From the cell containing the given text, extract its center point as [x, y] coordinate. 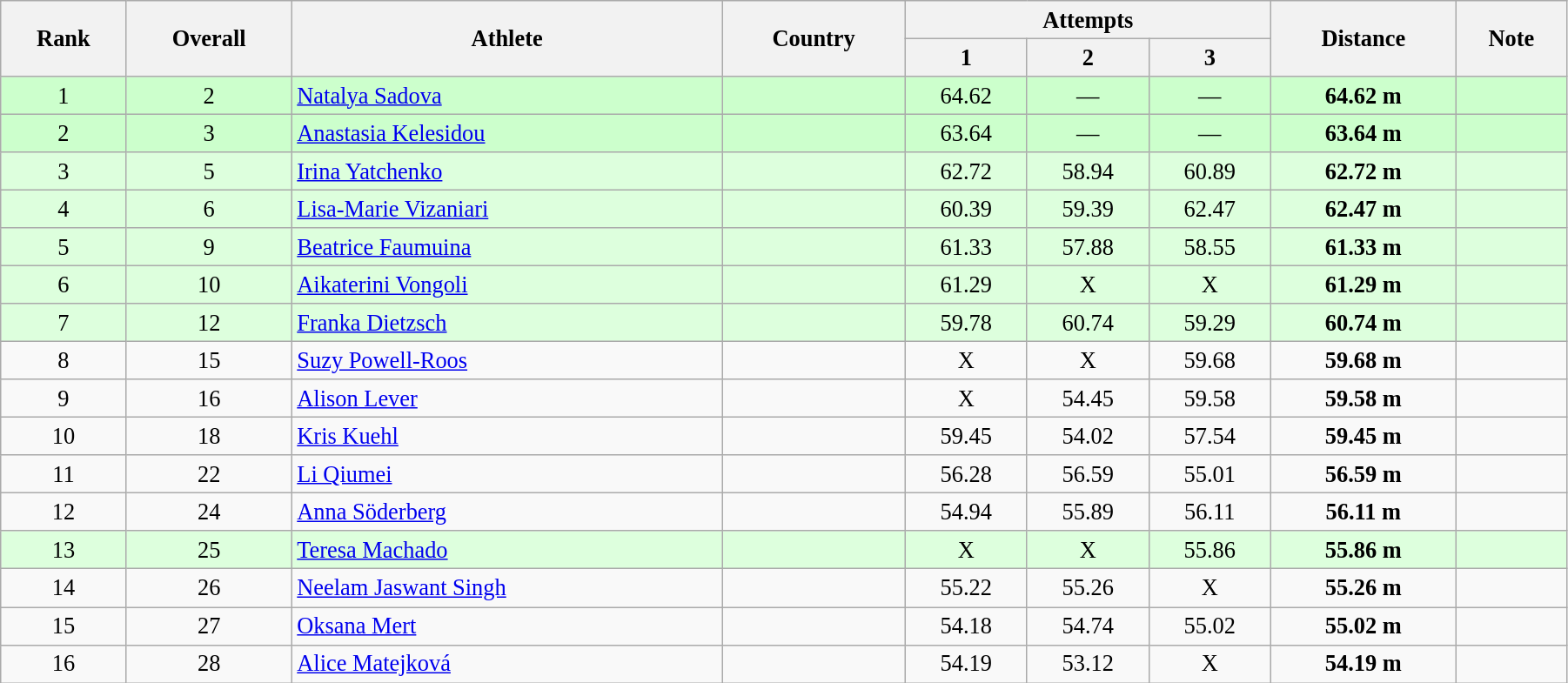
55.26 [1088, 588]
59.45 [966, 436]
58.55 [1210, 247]
59.29 [1210, 323]
59.68 [1210, 360]
Anna Söderberg [506, 512]
54.94 [966, 512]
55.86 m [1363, 550]
Note [1511, 38]
Neelam Jaswant Singh [506, 588]
55.89 [1088, 512]
57.88 [1088, 247]
Oksana Mert [506, 626]
55.26 m [1363, 588]
7 [64, 323]
56.28 [966, 474]
61.29 [966, 285]
Alice Matejková [506, 664]
54.45 [1088, 398]
64.62 m [1363, 95]
Overall [209, 38]
Teresa Machado [506, 550]
56.11 m [1363, 512]
60.74 [1088, 323]
59.78 [966, 323]
53.12 [1088, 664]
Li Qiumei [506, 474]
64.62 [966, 95]
Athlete [506, 38]
59.45 m [1363, 436]
60.39 [966, 209]
59.58 [1210, 398]
Kris Kuehl [506, 436]
18 [209, 436]
59.58 m [1363, 398]
54.18 [966, 626]
58.94 [1088, 171]
61.33 m [1363, 247]
61.29 m [1363, 285]
26 [209, 588]
54.19 [966, 664]
59.68 m [1363, 360]
60.89 [1210, 171]
55.86 [1210, 550]
Lisa-Marie Vizaniari [506, 209]
Natalya Sadova [506, 95]
8 [64, 360]
Country [814, 38]
13 [64, 550]
Rank [64, 38]
4 [64, 209]
56.59 [1088, 474]
28 [209, 664]
22 [209, 474]
25 [209, 550]
Suzy Powell-Roos [506, 360]
Distance [1363, 38]
27 [209, 626]
11 [64, 474]
54.02 [1088, 436]
63.64 m [1363, 133]
Aikaterini Vongoli [506, 285]
62.47 m [1363, 209]
57.54 [1210, 436]
55.02 [1210, 626]
54.19 m [1363, 664]
59.39 [1088, 209]
Alison Lever [506, 398]
56.11 [1210, 512]
61.33 [966, 247]
62.72 [966, 171]
54.74 [1088, 626]
Franka Dietzsch [506, 323]
55.01 [1210, 474]
60.74 m [1363, 323]
62.47 [1210, 209]
24 [209, 512]
Attempts [1088, 19]
56.59 m [1363, 474]
63.64 [966, 133]
Anastasia Kelesidou [506, 133]
14 [64, 588]
55.02 m [1363, 626]
Irina Yatchenko [506, 171]
Beatrice Faumuina [506, 247]
55.22 [966, 588]
62.72 m [1363, 171]
